Scan for the cell matching the given text and deliver its [X, Y] coordinate at center. 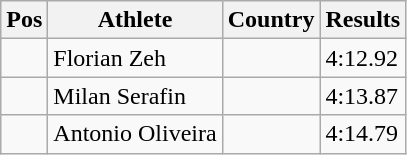
4:12.92 [363, 58]
Country [271, 20]
Pos [24, 20]
4:14.79 [363, 134]
Athlete [135, 20]
4:13.87 [363, 96]
Antonio Oliveira [135, 134]
Florian Zeh [135, 58]
Results [363, 20]
Milan Serafin [135, 96]
